Determine the [x, y] coordinate at the center of the cell enclosing the given text.  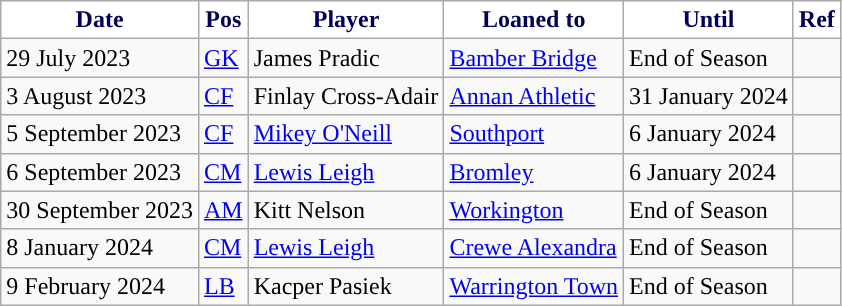
29 July 2023 [100, 58]
3 August 2023 [100, 96]
8 January 2024 [100, 248]
Finlay Cross-Adair [346, 96]
Bamber Bridge [534, 58]
6 September 2023 [100, 172]
Date [100, 20]
Until [709, 20]
Southport [534, 134]
Crewe Alexandra [534, 248]
Ref [816, 20]
9 February 2024 [100, 286]
Player [346, 20]
Kacper Pasiek [346, 286]
Pos [223, 20]
James Pradic [346, 58]
GK [223, 58]
Loaned to [534, 20]
LB [223, 286]
5 September 2023 [100, 134]
Bromley [534, 172]
31 January 2024 [709, 96]
AM [223, 210]
Mikey O'Neill [346, 134]
Warrington Town [534, 286]
Annan Athletic [534, 96]
Workington [534, 210]
Kitt Nelson [346, 210]
30 September 2023 [100, 210]
